Capture the cell that displays the provided text and extract its [x, y] central coordinate. 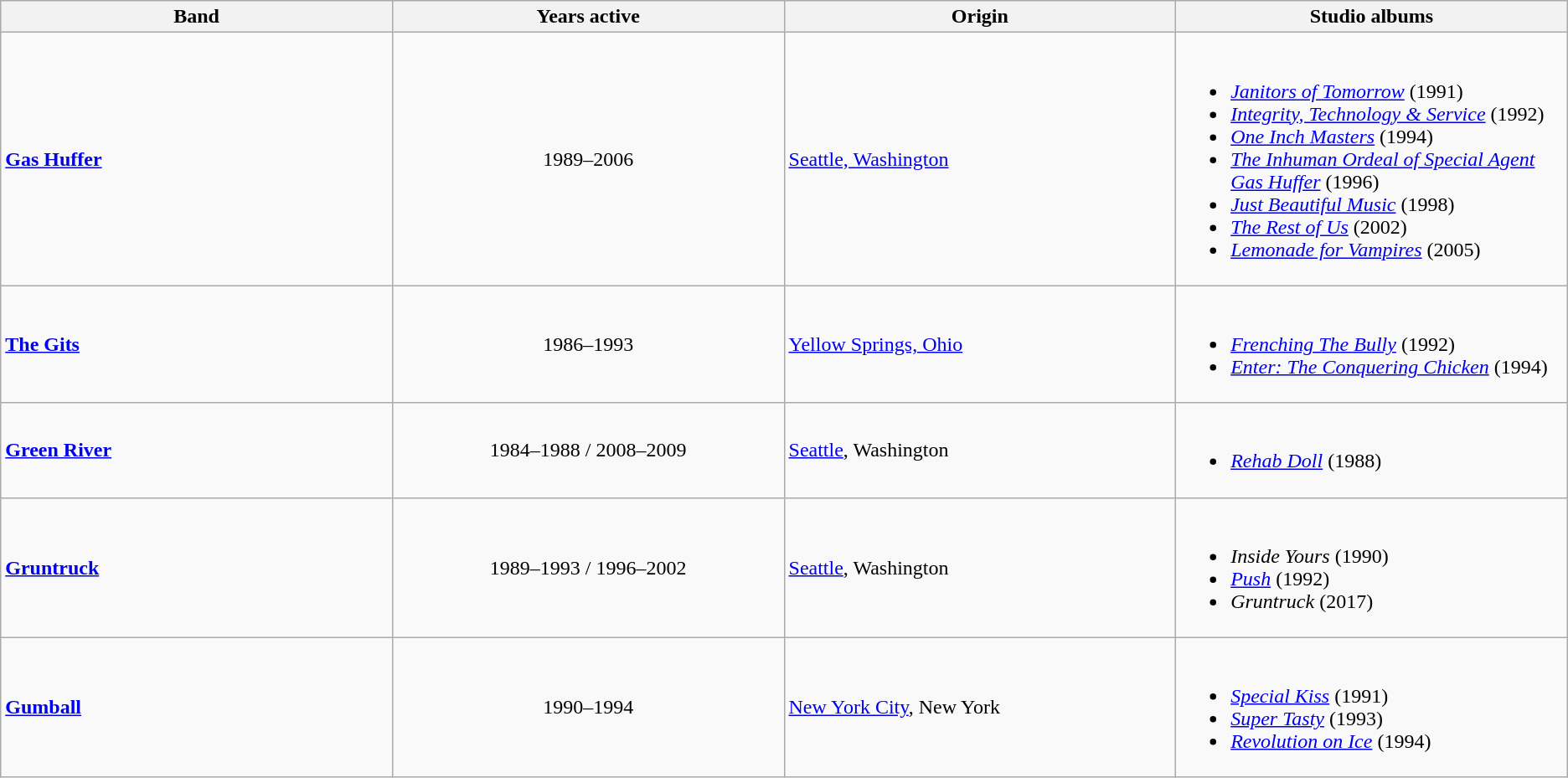
Yellow Springs, Ohio [980, 344]
Gumball [197, 707]
1984–1988 / 2008–2009 [588, 451]
The Gits [197, 344]
Rehab Doll (1988) [1372, 451]
Band [197, 17]
Studio albums [1372, 17]
1990–1994 [588, 707]
1989–1993 / 1996–2002 [588, 568]
Green River [197, 451]
Years active [588, 17]
1986–1993 [588, 344]
Gas Huffer [197, 159]
New York City, New York [980, 707]
1989–2006 [588, 159]
Gruntruck [197, 568]
Special Kiss (1991)Super Tasty (1993)Revolution on Ice (1994) [1372, 707]
Frenching The Bully (1992)Enter: The Conquering Chicken (1994) [1372, 344]
Inside Yours (1990)Push (1992)Gruntruck (2017) [1372, 568]
Origin [980, 17]
